Search for the cell housing the specified text and yield its (X, Y) center coordinate. 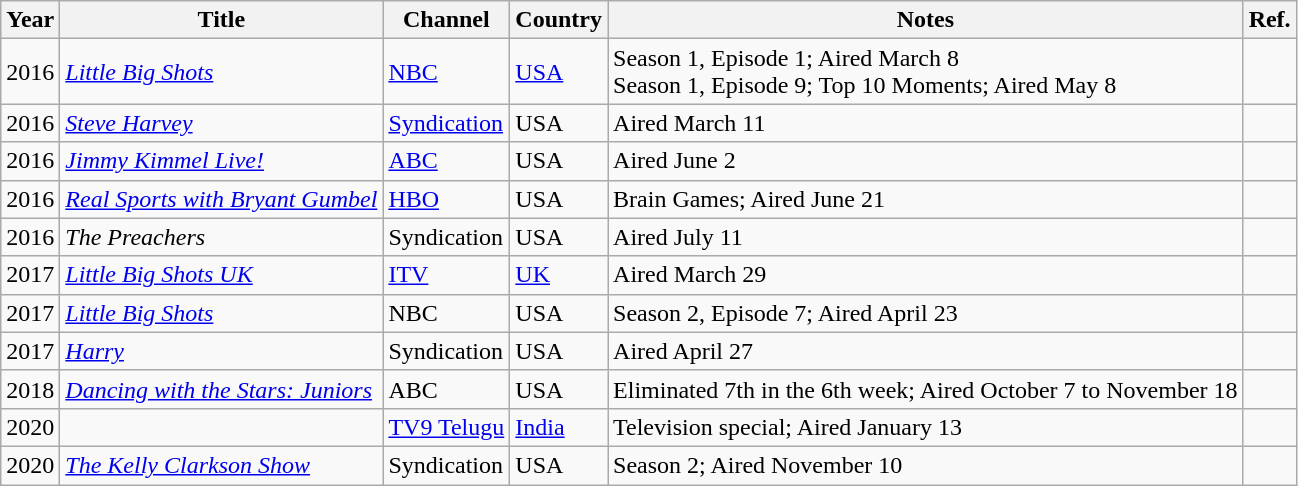
Season 2; Aired November 10 (926, 465)
Season 2, Episode 7; Aired April 23 (926, 313)
Eliminated 7th in the 6th week; Aired October 7 to November 18 (926, 389)
Brain Games; Aired June 21 (926, 199)
Aired June 2 (926, 161)
UK (559, 275)
Dancing with the Stars: Juniors (222, 389)
The Preachers (222, 237)
Ref. (1270, 20)
Jimmy Kimmel Live! (222, 161)
2018 (30, 389)
Season 1, Episode 1; Aired March 8Season 1, Episode 9; Top 10 Moments; Aired May 8 (926, 72)
Aired March 11 (926, 123)
Little Big Shots UK (222, 275)
Harry (222, 351)
Aired April 27 (926, 351)
ITV (446, 275)
TV9 Telugu (446, 427)
Channel (446, 20)
Aired July 11 (926, 237)
HBO (446, 199)
Notes (926, 20)
Real Sports with Bryant Gumbel (222, 199)
Title (222, 20)
India (559, 427)
Year (30, 20)
The Kelly Clarkson Show (222, 465)
Television special; Aired January 13 (926, 427)
Steve Harvey (222, 123)
Aired March 29 (926, 275)
Country (559, 20)
